Scan for the cell matching the given text and deliver its (X, Y) coordinate at center. 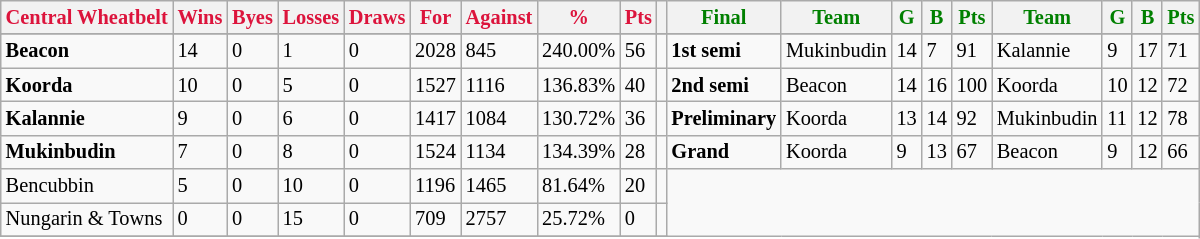
Byes (252, 17)
% (578, 17)
11 (1117, 118)
2028 (435, 51)
709 (435, 219)
1st semi (724, 51)
240.00% (578, 51)
2nd semi (724, 85)
36 (638, 118)
845 (500, 51)
1524 (435, 152)
1 (311, 51)
1134 (500, 152)
72 (1180, 85)
Losses (311, 17)
56 (638, 51)
130.72% (578, 118)
Against (500, 17)
Central Wheatbelt (87, 17)
Preliminary (724, 118)
100 (972, 85)
15 (311, 219)
1417 (435, 118)
Wins (200, 17)
40 (638, 85)
For (435, 17)
2757 (500, 219)
78 (1180, 118)
1527 (435, 85)
66 (1180, 152)
Draws (377, 17)
28 (638, 152)
1116 (500, 85)
17 (1147, 51)
8 (311, 152)
134.39% (578, 152)
Nungarin & Towns (87, 219)
92 (972, 118)
67 (972, 152)
71 (1180, 51)
6 (311, 118)
91 (972, 51)
1084 (500, 118)
Grand (724, 152)
Bencubbin (87, 186)
1196 (435, 186)
1465 (500, 186)
Final (724, 17)
16 (937, 85)
136.83% (578, 85)
25.72% (578, 219)
81.64% (578, 186)
20 (638, 186)
